Pinpoint the cell where the given text exists, returning its (x, y) midpoint coordinate. 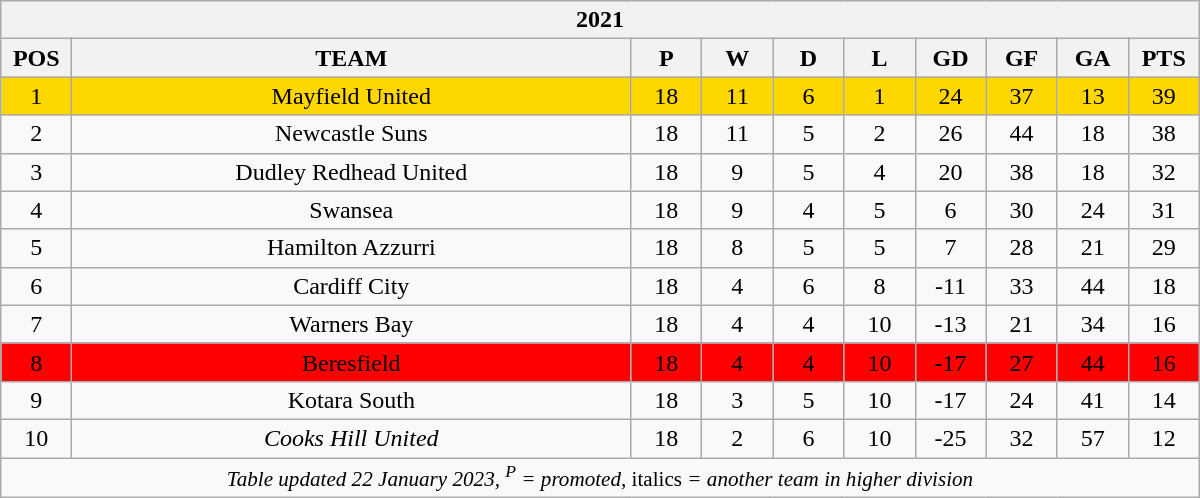
P (666, 58)
GA (1092, 58)
41 (1092, 400)
-11 (950, 286)
Mayfield United (352, 96)
20 (950, 172)
13 (1092, 96)
L (880, 58)
Kotara South (352, 400)
-13 (950, 324)
Table updated 22 January 2023, P = promoted, italics = another team in higher division (600, 478)
GF (1022, 58)
33 (1022, 286)
POS (36, 58)
31 (1164, 210)
12 (1164, 438)
39 (1164, 96)
Cardiff City (352, 286)
W (738, 58)
37 (1022, 96)
Beresfield (352, 362)
27 (1022, 362)
PTS (1164, 58)
D (808, 58)
Hamilton Azzurri (352, 248)
14 (1164, 400)
Swansea (352, 210)
29 (1164, 248)
Warners Bay (352, 324)
26 (950, 134)
28 (1022, 248)
34 (1092, 324)
Cooks Hill United (352, 438)
Dudley Redhead United (352, 172)
GD (950, 58)
2021 (600, 20)
-25 (950, 438)
30 (1022, 210)
Newcastle Suns (352, 134)
TEAM (352, 58)
57 (1092, 438)
